Provide the (X, Y) coordinate of the cell's center where the given text is located.  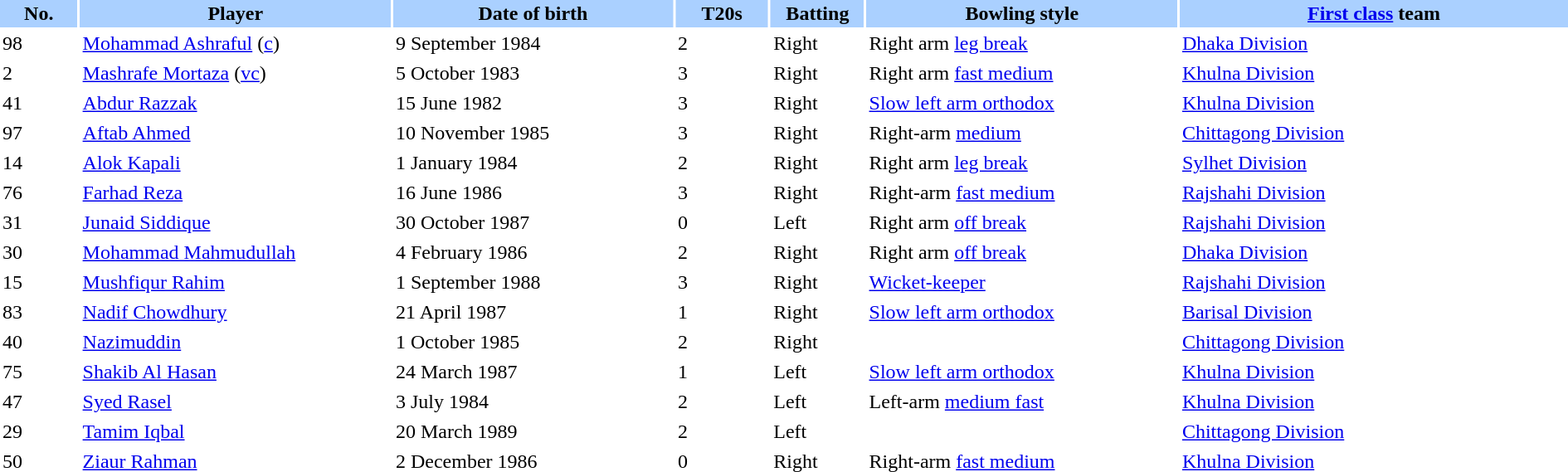
No. (39, 13)
Left-arm medium fast (1022, 401)
97 (39, 133)
40 (39, 342)
Date of birth (533, 13)
47 (39, 401)
Syed Rasel (236, 401)
24 March 1987 (533, 372)
14 (39, 163)
41 (39, 103)
21 April 1987 (533, 312)
83 (39, 312)
Aftab Ahmed (236, 133)
Mushfiqur Rahim (236, 282)
15 (39, 282)
4 February 1986 (533, 252)
5 October 1983 (533, 73)
Mohammad Ashraful (c) (236, 43)
9 September 1984 (533, 43)
T20s (722, 13)
1 September 1988 (533, 282)
31 (39, 222)
Nazimuddin (236, 342)
75 (39, 372)
15 June 1982 (533, 103)
Right-arm medium (1022, 133)
Abdur Razzak (236, 103)
Batting (817, 13)
Mohammad Mahmudullah (236, 252)
3 July 1984 (533, 401)
Junaid Siddique (236, 222)
29 (39, 431)
Shakib Al Hasan (236, 372)
Player (236, 13)
30 October 1987 (533, 222)
Bowling style (1022, 13)
Sylhet Division (1374, 163)
Barisal Division (1374, 312)
Alok Kapali (236, 163)
Wicket-keeper (1022, 282)
First class team (1374, 13)
1 October 1985 (533, 342)
Mashrafe Mortaza (vc) (236, 73)
1 January 1984 (533, 163)
Nadif Chowdhury (236, 312)
0 (722, 222)
Tamim Iqbal (236, 431)
Farhad Reza (236, 192)
16 June 1986 (533, 192)
Right arm fast medium (1022, 73)
20 March 1989 (533, 431)
10 November 1985 (533, 133)
Right-arm fast medium (1022, 192)
76 (39, 192)
98 (39, 43)
30 (39, 252)
